Output the (X, Y) coordinate of the center of the cell containing the given text.  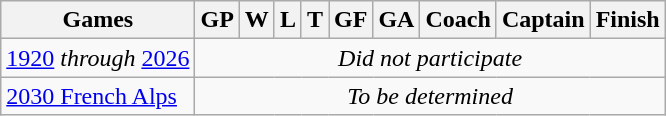
2030 French Alps (98, 96)
Finish (628, 20)
L (288, 20)
T (314, 20)
Coach (458, 20)
Games (98, 20)
GF (351, 20)
GA (396, 20)
Did not participate (430, 58)
GP (217, 20)
To be determined (430, 96)
W (256, 20)
Captain (543, 20)
1920 through 2026 (98, 58)
